Find where the given text appears and provide that cell's center as [x, y] coordinate. 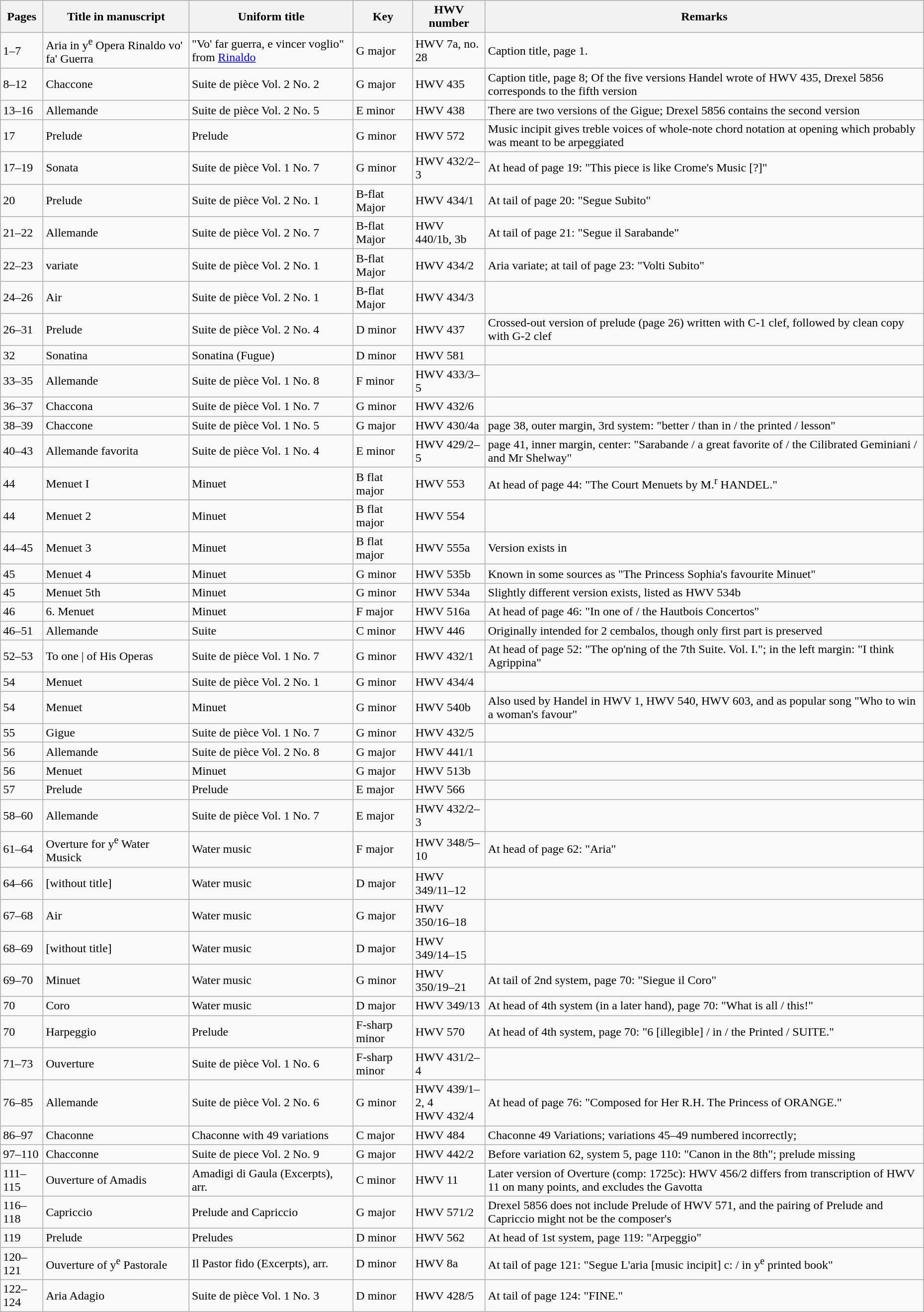
Suite de pièce Vol. 1 No. 8 [271, 381]
HWV 430/4a [449, 425]
HWV 534a [449, 592]
46 [22, 612]
Menuet 3 [116, 548]
Ouverture of Amadis [116, 1180]
Harpeggio [116, 1032]
55 [22, 733]
24–26 [22, 297]
Pages [22, 17]
120–121 [22, 1263]
HWV 349/13 [449, 1006]
HWV 540b [449, 708]
To one | of His Operas [116, 656]
Caption title, page 1. [704, 51]
Aria Adagio [116, 1296]
At head of 4th system, page 70: "6 [illegible] / in / the Printed / SUITE." [704, 1032]
HWV 432/6 [449, 407]
HWV 553 [449, 483]
At head of page 52: "The op'ning of the 7th Suite. Vol. I."; in the left margin: "I think Agrippina" [704, 656]
20 [22, 201]
HWV 429/2–5 [449, 451]
HWV 446 [449, 631]
Title in manuscript [116, 17]
22–23 [22, 265]
Music incipit gives treble voices of whole-note chord notation at opening which probably was meant to be arpeggiated [704, 135]
HWV 434/4 [449, 682]
Menuet 4 [116, 574]
61–64 [22, 849]
8–12 [22, 84]
HWV 428/5 [449, 1296]
Slightly different version exists, listed as HWV 534b [704, 592]
Sonatina [116, 355]
68–69 [22, 948]
Prelude and Capriccio [271, 1212]
HWV number [449, 17]
HWV 571/2 [449, 1212]
36–37 [22, 407]
At head of page 19: "This piece is like Crome's Music [?]" [704, 168]
HWV 555a [449, 548]
Chacconne [116, 1154]
Suite de pièce Vol. 1 No. 5 [271, 425]
52–53 [22, 656]
HWV 434/3 [449, 297]
At tail of 2nd system, page 70: "Siegue il Coro" [704, 980]
Remarks [704, 17]
Allemande favorita [116, 451]
119 [22, 1237]
67–68 [22, 915]
F minor [383, 381]
page 38, outer margin, 3rd system: "better / than in / the printed / lesson" [704, 425]
Menuet 5th [116, 592]
Menuet 2 [116, 516]
HWV 433/3–5 [449, 381]
At head of 1st system, page 119: "Arpeggio" [704, 1237]
Amadigi di Gaula (Excerpts), arr. [271, 1180]
116–118 [22, 1212]
variate [116, 265]
13–16 [22, 110]
58–60 [22, 815]
Suite de pièce Vol. 2 No. 4 [271, 330]
Suite de pièce Vol. 2 No. 2 [271, 84]
At head of page 46: "In one of / the Hautbois Concertos" [704, 612]
page 41, inner margin, center: "Sarabande / a great favorite of / the Cilibrated Geminiani / and Mr Shelway" [704, 451]
HWV 431/2–4 [449, 1064]
Drexel 5856 does not include Prelude of HWV 571, and the pairing of Prelude and Capriccio might not be the composer's [704, 1212]
At head of page 76: "Composed for Her R.H. The Princess of ORANGE." [704, 1103]
Key [383, 17]
Before variation 62, system 5, page 110: "Canon in the 8th"; prelude missing [704, 1154]
Aria in ye Opera Rinaldo vo' fa' Guerra [116, 51]
111–115 [22, 1180]
38–39 [22, 425]
Suite de pièce Vol. 1 No. 6 [271, 1064]
HWV 441/1 [449, 752]
17 [22, 135]
122–124 [22, 1296]
Chaconne 49 Variations; variations 45–49 numbered incorrectly; [704, 1135]
Chaconne [116, 1135]
Overture for ye Water Musick [116, 849]
1–7 [22, 51]
C major [383, 1135]
Originally intended for 2 cembalos, though only first part is preserved [704, 631]
46–51 [22, 631]
57 [22, 790]
Gigue [116, 733]
Preludes [271, 1237]
Chaccona [116, 407]
21–22 [22, 233]
Later version of Overture (comp: 1725c): HWV 456/2 differs from transcription of HWV 11 on many points, and excludes the Gavotta [704, 1180]
33–35 [22, 381]
There are two versions of the Gigue; Drexel 5856 contains the second version [704, 110]
HWV 442/2 [449, 1154]
Caption title, page 8; Of the five versions Handel wrote of HWV 435, Drexel 5856 corresponds to the fifth version [704, 84]
HWV 350/16–18 [449, 915]
Capriccio [116, 1212]
HWV 535b [449, 574]
HWV 566 [449, 790]
Sonatina (Fugue) [271, 355]
Ouverture of ye Pastorale [116, 1263]
76–85 [22, 1103]
HWV 348/5–10 [449, 849]
HWV 554 [449, 516]
64–66 [22, 884]
Suite de piece Vol. 2 No. 9 [271, 1154]
HWV 572 [449, 135]
Version exists in [704, 548]
HWV 8a [449, 1263]
17–19 [22, 168]
At head of 4th system (in a later hand), page 70: "What is all / this!" [704, 1006]
HWV 437 [449, 330]
HWV 11 [449, 1180]
Suite de pièce Vol. 1 No. 4 [271, 451]
Suite de pièce Vol. 2 No. 6 [271, 1103]
Also used by Handel in HWV 1, HWV 540, HWV 603, and as popular song "Who to win a woman's favour" [704, 708]
Coro [116, 1006]
HWV 350/19–21 [449, 980]
Suite de pièce Vol. 2 No. 7 [271, 233]
HWV 432/5 [449, 733]
At tail of page 20: "Segue Subito" [704, 201]
HWV 439/1–2, 4 HWV 432/4 [449, 1103]
"Vo' far guerra, e vincer voglio" from Rinaldo [271, 51]
Ouverture [116, 1064]
32 [22, 355]
HWV 513b [449, 771]
HWV 7a, no. 28 [449, 51]
Menuet I [116, 483]
HWV 432/1 [449, 656]
At head of page 44: "The Court Menuets by M.r HANDEL." [704, 483]
HWV 438 [449, 110]
Sonata [116, 168]
Suite de pièce Vol. 2 No. 8 [271, 752]
Suite de pièce Vol. 2 No. 5 [271, 110]
HWV 434/1 [449, 201]
HWV 570 [449, 1032]
97–110 [22, 1154]
HWV 435 [449, 84]
86–97 [22, 1135]
HWV 562 [449, 1237]
At tail of page 121: "Segue L'aria [music incipit] c: / in ye printed book" [704, 1263]
Crossed-out version of prelude (page 26) written with C-1 clef, followed by clean copy with G-2 clef [704, 330]
Suite [271, 631]
69–70 [22, 980]
HWV 516a [449, 612]
HWV 349/14–15 [449, 948]
44–45 [22, 548]
Uniform title [271, 17]
Chaconne with 49 variations [271, 1135]
HWV 484 [449, 1135]
Suite de pièce Vol. 1 No. 3 [271, 1296]
HWV 434/2 [449, 265]
HWV 440/1b, 3b [449, 233]
HWV 581 [449, 355]
At head of page 62: "Aria" [704, 849]
40–43 [22, 451]
Known in some sources as "The Princess Sophia's favourite Minuet" [704, 574]
HWV 349/11–12 [449, 884]
At tail of page 21: "Segue il Sarabande" [704, 233]
Aria variate; at tail of page 23: "Volti Subito" [704, 265]
26–31 [22, 330]
Il Pastor fido (Excerpts), arr. [271, 1263]
71–73 [22, 1064]
At tail of page 124: "FINE." [704, 1296]
6. Menuet [116, 612]
